Search for the cell housing the specified text and yield its [X, Y] center coordinate. 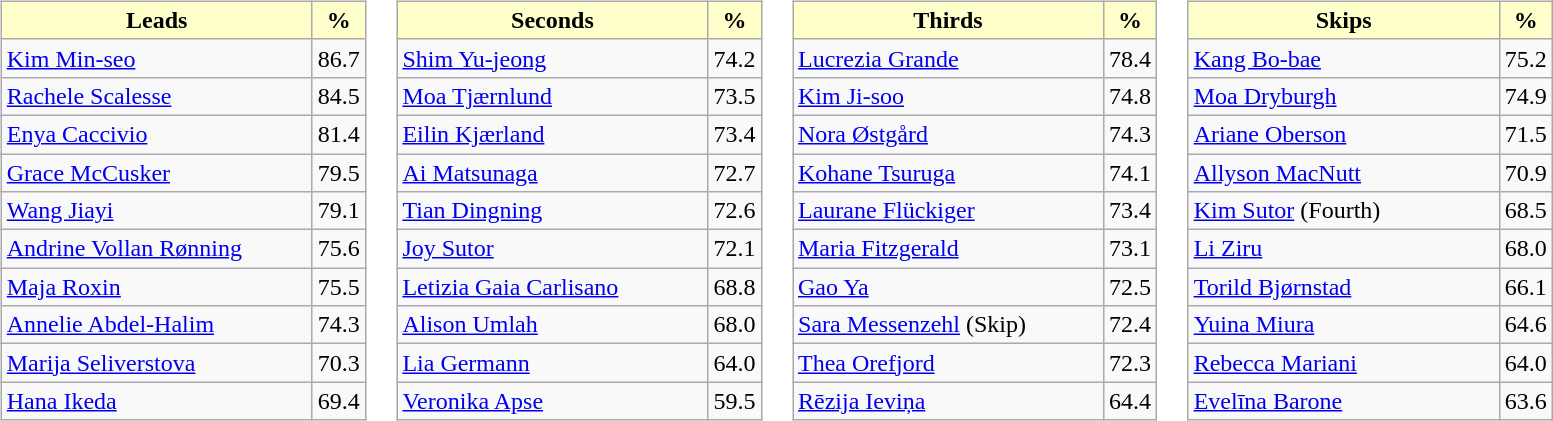
73.1 [1130, 249]
74.8 [1130, 96]
70.9 [1526, 173]
72.5 [1130, 287]
Hana Ikeda [156, 401]
Shim Yu-jeong [552, 58]
72.3 [1130, 363]
64.4 [1130, 401]
Sara Messenzehl (Skip) [948, 325]
78.4 [1130, 58]
Kim Ji-soo [948, 96]
Gao Ya [948, 287]
Maria Fitzgerald [948, 249]
Wang Jiayi [156, 211]
Eilin Kjærland [552, 134]
Alison Umlah [552, 325]
Veronika Apse [552, 401]
59.5 [734, 401]
Thirds [948, 20]
Maja Roxin [156, 287]
Li Ziru [1344, 249]
70.3 [338, 363]
84.5 [338, 96]
72.4 [1130, 325]
Marija Seliverstova [156, 363]
Lucrezia Grande [948, 58]
Kohane Tsuruga [948, 173]
75.5 [338, 287]
Annelie Abdel-Halim [156, 325]
72.6 [734, 211]
86.7 [338, 58]
Andrine Vollan Rønning [156, 249]
81.4 [338, 134]
63.6 [1526, 401]
Joy Sutor [552, 249]
79.5 [338, 173]
Moa Dryburgh [1344, 96]
Laurane Flückiger [948, 211]
Rebecca Mariani [1344, 363]
Tian Dingning [552, 211]
Grace McCusker [156, 173]
68.8 [734, 287]
Moa Tjærnlund [552, 96]
68.5 [1526, 211]
Torild Bjørnstad [1344, 287]
74.2 [734, 58]
Rachele Scalesse [156, 96]
72.1 [734, 249]
Allyson MacNutt [1344, 173]
66.1 [1526, 287]
Seconds [552, 20]
Ai Matsunaga [552, 173]
Rēzija Ieviņa [948, 401]
Lia Germann [552, 363]
75.2 [1526, 58]
74.9 [1526, 96]
75.6 [338, 249]
79.1 [338, 211]
Thea Orefjord [948, 363]
69.4 [338, 401]
Nora Østgård [948, 134]
Letizia Gaia Carlisano [552, 287]
Kim Min-seo [156, 58]
74.1 [1130, 173]
73.5 [734, 96]
Kang Bo-bae [1344, 58]
Yuina Miura [1344, 325]
Enya Caccivio [156, 134]
71.5 [1526, 134]
Skips [1344, 20]
64.6 [1526, 325]
72.7 [734, 173]
Kim Sutor (Fourth) [1344, 211]
Leads [156, 20]
Ariane Oberson [1344, 134]
Evelīna Barone [1344, 401]
